Determine the [X, Y] coordinate at the center of the cell enclosing the given text.  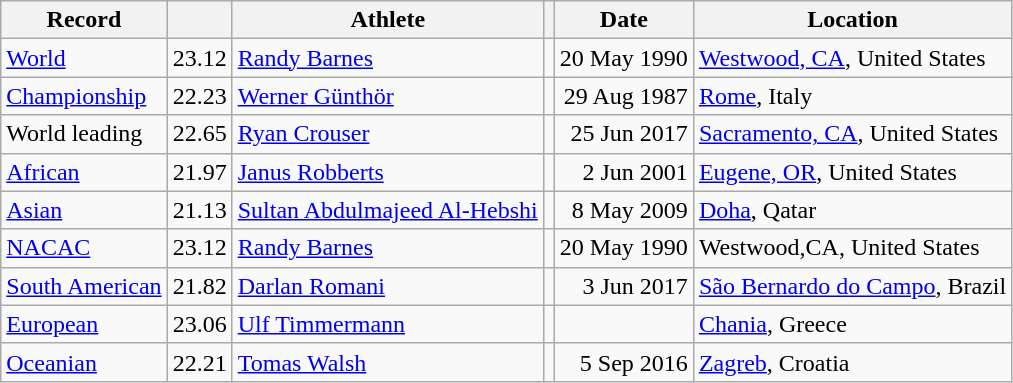
Doha, Qatar [852, 210]
25 Jun 2017 [624, 134]
Ryan Crouser [388, 134]
Rome, Italy [852, 96]
Sultan Abdulmajeed Al-Hebshi [388, 210]
Ulf Timmermann [388, 324]
Janus Robberts [388, 172]
23.06 [200, 324]
29 Aug 1987 [624, 96]
Westwood, CA, United States [852, 58]
Werner Günthör [388, 96]
Sacramento, CA, United States [852, 134]
Record [84, 20]
World leading [84, 134]
Location [852, 20]
Championship [84, 96]
22.23 [200, 96]
Tomas Walsh [388, 362]
Asian [84, 210]
Date [624, 20]
3 Jun 2017 [624, 286]
5 Sep 2016 [624, 362]
21.82 [200, 286]
World [84, 58]
21.97 [200, 172]
São Bernardo do Campo, Brazil [852, 286]
Westwood,CA, United States [852, 248]
Oceanian [84, 362]
Eugene, OR, United States [852, 172]
21.13 [200, 210]
NACAC [84, 248]
8 May 2009 [624, 210]
South American [84, 286]
22.65 [200, 134]
African [84, 172]
Zagreb, Croatia [852, 362]
Athlete [388, 20]
22.21 [200, 362]
Darlan Romani [388, 286]
European [84, 324]
2 Jun 2001 [624, 172]
Chania, Greece [852, 324]
